Scan for the cell matching the given text and deliver its (x, y) coordinate at center. 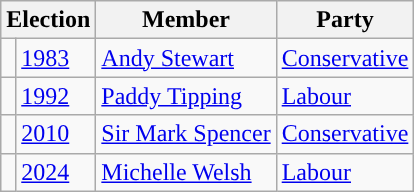
Paddy Tipping (186, 96)
1983 (56, 58)
Party (345, 20)
Sir Mark Spencer (186, 134)
Andy Stewart (186, 58)
Election (48, 20)
Michelle Welsh (186, 172)
2010 (56, 134)
2024 (56, 172)
1992 (56, 96)
Member (186, 20)
